Output the [x, y] coordinate of the center of the cell containing the given text.  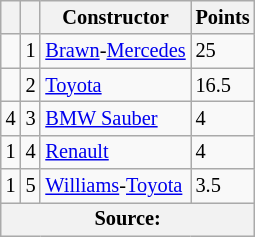
Williams-Toyota [115, 186]
Points [223, 17]
Source: [128, 219]
2 [31, 85]
BMW Sauber [115, 118]
25 [223, 51]
Brawn-Mercedes [115, 51]
16.5 [223, 85]
Toyota [115, 85]
Renault [115, 152]
5 [31, 186]
3.5 [223, 186]
3 [31, 118]
Constructor [115, 17]
